Output the (X, Y) coordinate of the center of the cell containing the given text.  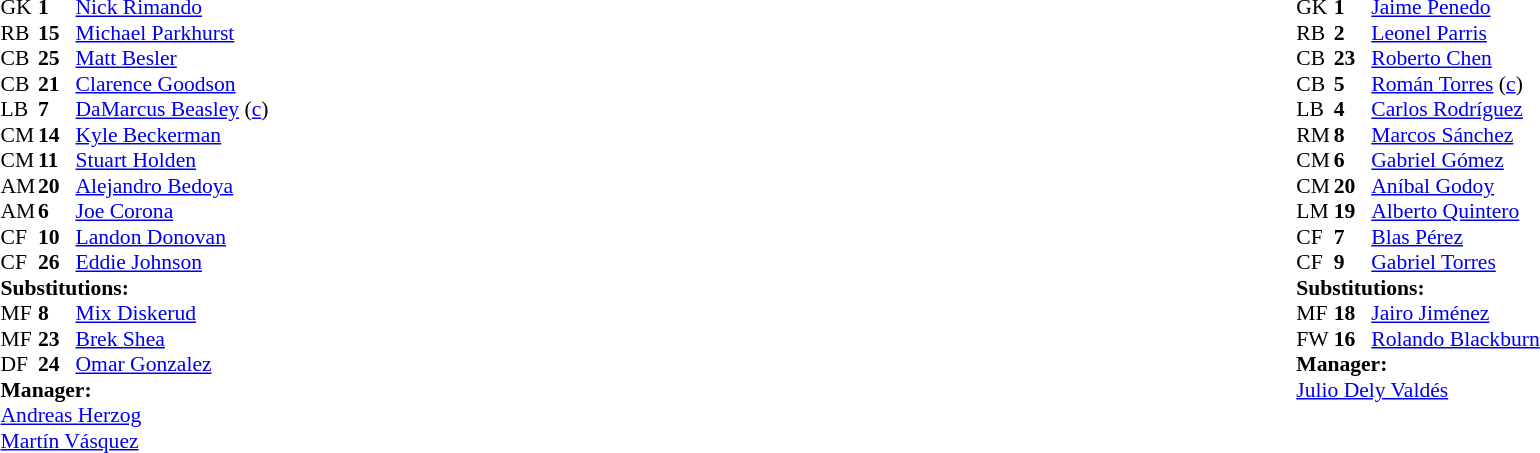
FW (1315, 339)
2 (1353, 33)
Andreas Herzog Martín Vásquez (134, 428)
Marcos Sánchez (1455, 135)
4 (1353, 109)
Jairo Jiménez (1455, 313)
Joe Corona (172, 211)
Michael Parkhurst (172, 33)
26 (57, 263)
Roberto Chen (1455, 59)
19 (1353, 211)
25 (57, 59)
Aníbal Godoy (1455, 186)
24 (57, 365)
Román Torres (c) (1455, 84)
5 (1353, 84)
Carlos Rodríguez (1455, 109)
9 (1353, 263)
Blas Pérez (1455, 237)
Alejandro Bedoya (172, 186)
Gabriel Torres (1455, 263)
Julio Dely Valdés (1418, 390)
DF (19, 365)
10 (57, 237)
RM (1315, 135)
Rolando Blackburn (1455, 339)
Leonel Parris (1455, 33)
Omar Gonzalez (172, 365)
Brek Shea (172, 339)
15 (57, 33)
Mix Diskerud (172, 313)
Eddie Johnson (172, 263)
Alberto Quintero (1455, 211)
Landon Donovan (172, 237)
11 (57, 161)
Stuart Holden (172, 161)
DaMarcus Beasley (c) (172, 109)
Kyle Beckerman (172, 135)
LM (1315, 211)
Gabriel Gómez (1455, 161)
16 (1353, 339)
18 (1353, 313)
14 (57, 135)
21 (57, 84)
Clarence Goodson (172, 84)
Matt Besler (172, 59)
